From the cell containing the given text, extract its center point as [x, y] coordinate. 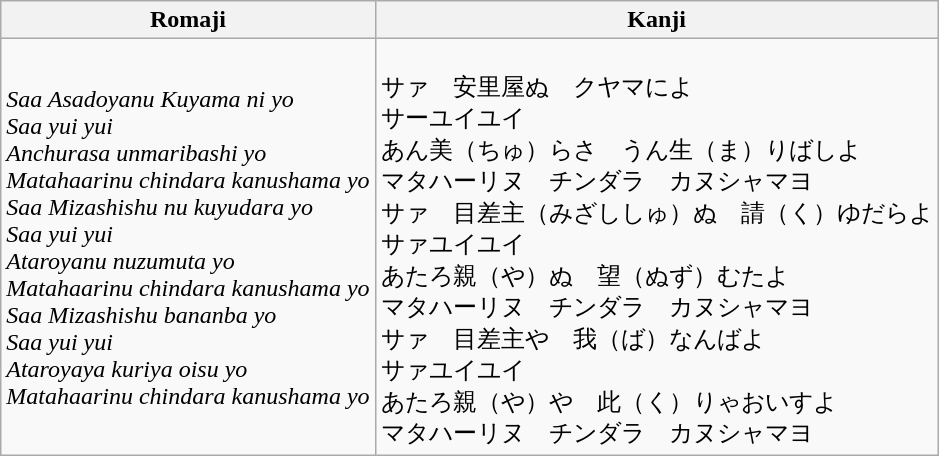
Romaji [188, 20]
Kanji [656, 20]
